Capture the cell that displays the provided text and extract its [x, y] central coordinate. 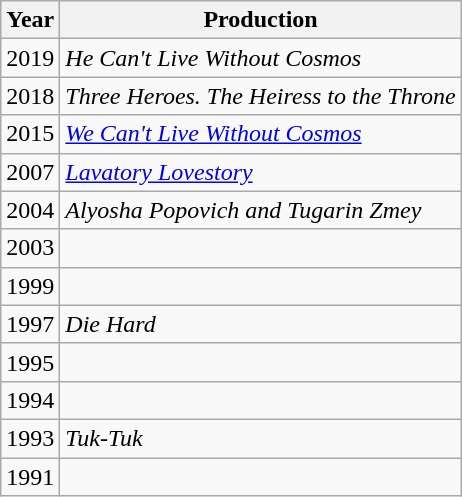
Three Heroes. The Heiress to the Throne [260, 96]
Tuk-Tuk [260, 438]
1997 [30, 324]
Lavatory Lovestory [260, 172]
2018 [30, 96]
1994 [30, 400]
Year [30, 20]
1993 [30, 438]
1991 [30, 477]
2019 [30, 58]
Production [260, 20]
He Can't Live Without Cosmos [260, 58]
1999 [30, 286]
Die Hard [260, 324]
1995 [30, 362]
We Can't Live Without Cosmos [260, 134]
2003 [30, 248]
2004 [30, 210]
Alyosha Popovich and Tugarin Zmey [260, 210]
2015 [30, 134]
2007 [30, 172]
